Determine the [X, Y] coordinate at the center of the cell enclosing the given text.  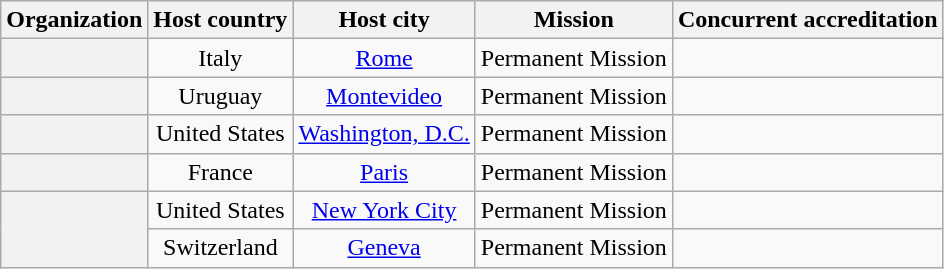
Uruguay [220, 96]
Rome [384, 58]
New York City [384, 210]
Montevideo [384, 96]
Italy [220, 58]
Concurrent accreditation [808, 20]
France [220, 172]
Organization [74, 20]
Paris [384, 172]
Washington, D.C. [384, 134]
Switzerland [220, 248]
Mission [574, 20]
Host city [384, 20]
Host country [220, 20]
Geneva [384, 248]
